Find where the given text appears and provide that cell's center as [X, Y] coordinate. 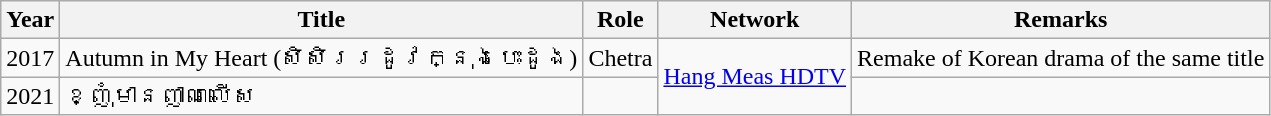
Hang Meas HDTV [755, 77]
Role [620, 20]
2017 [30, 58]
Network [755, 20]
Title [322, 20]
Chetra [620, 58]
Autumn in My Heart (សិសិររដូវក្នុងបេះដូង) [322, 58]
Remake of Korean drama of the same title [1061, 58]
Year [30, 20]
2021 [30, 96]
ខ្ញុំមានញាណលើស [322, 96]
Remarks [1061, 20]
